Detect which cell encompasses the target text, then output its [X, Y] center coordinate. 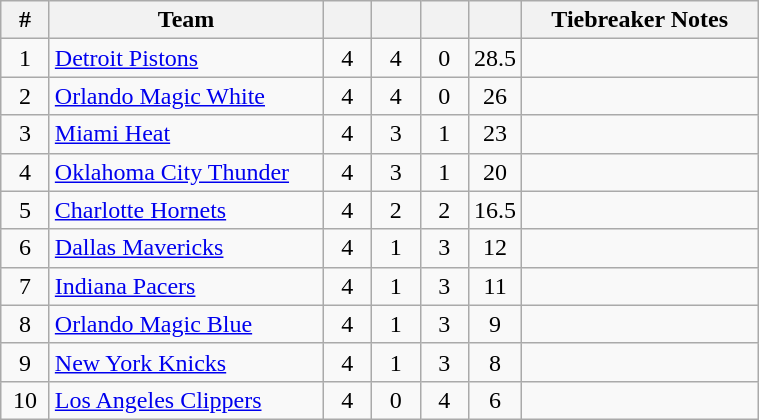
Orlando Magic White [186, 96]
Orlando Magic Blue [186, 324]
7 [26, 286]
20 [496, 172]
New York Knicks [186, 362]
# [26, 20]
Indiana Pacers [186, 286]
Oklahoma City Thunder [186, 172]
10 [26, 400]
26 [496, 96]
Tiebreaker Notes [640, 20]
28.5 [496, 58]
11 [496, 286]
16.5 [496, 210]
Miami Heat [186, 134]
Detroit Pistons [186, 58]
Dallas Mavericks [186, 248]
12 [496, 248]
Los Angeles Clippers [186, 400]
23 [496, 134]
5 [26, 210]
Charlotte Hornets [186, 210]
Team [186, 20]
